Extract the (x, y) coordinate from the center of the cell holding the provided text.  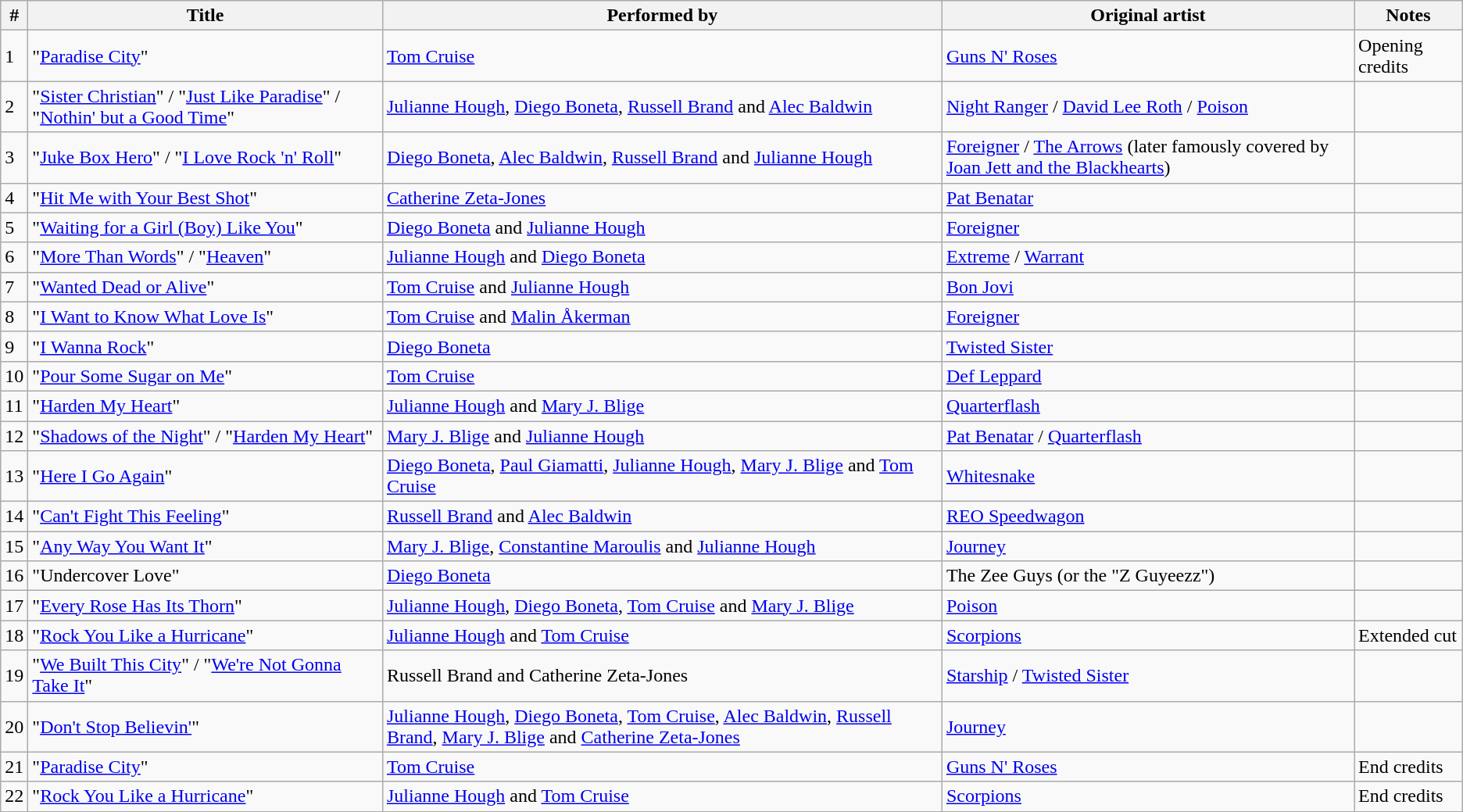
"Harden My Heart" (206, 406)
"Waiting for a Girl (Boy) Like You" (206, 227)
Twisted Sister (1147, 346)
"Shadows of the Night" / "Harden My Heart" (206, 435)
"More Than Words" / "Heaven" (206, 257)
Diego Boneta and Julianne Hough (662, 227)
Julianne Hough and Diego Boneta (662, 257)
17 (14, 606)
Title (206, 16)
"Don't Stop Believin'" (206, 727)
"Every Rose Has Its Thorn" (206, 606)
10 (14, 376)
Whitesnake (1147, 477)
"Can't Fight This Feeling" (206, 517)
"Wanted Dead or Alive" (206, 287)
4 (14, 198)
"I Wanna Rock" (206, 346)
Julianne Hough, Diego Boneta, Tom Cruise and Mary J. Blige (662, 606)
Bon Jovi (1147, 287)
Extended cut (1408, 635)
Russell Brand and Catherine Zeta-Jones (662, 675)
18 (14, 635)
9 (14, 346)
"We Built This City" / "We're Not Gonna Take It" (206, 675)
7 (14, 287)
Tom Cruise and Julianne Hough (662, 287)
Julianne Hough, Diego Boneta, Tom Cruise, Alec Baldwin, Russell Brand, Mary J. Blige and Catherine Zeta-Jones (662, 727)
Pat Benatar (1147, 198)
12 (14, 435)
3 (14, 158)
Night Ranger / David Lee Roth / Poison (1147, 106)
"Undercover Love" (206, 576)
22 (14, 796)
2 (14, 106)
13 (14, 477)
Diego Boneta, Paul Giamatti, Julianne Hough, Mary J. Blige and Tom Cruise (662, 477)
1 (14, 56)
Original artist (1147, 16)
Russell Brand and Alec Baldwin (662, 517)
8 (14, 317)
Starship / Twisted Sister (1147, 675)
Foreigner / The Arrows (later famously covered by Joan Jett and the Blackhearts) (1147, 158)
Julianne Hough and Mary J. Blige (662, 406)
14 (14, 517)
"Pour Some Sugar on Me" (206, 376)
"Hit Me with Your Best Shot" (206, 198)
Mary J. Blige, Constantine Maroulis and Julianne Hough (662, 546)
5 (14, 227)
# (14, 16)
"Sister Christian" / "Just Like Paradise" / "Nothin' but a Good Time" (206, 106)
Opening credits (1408, 56)
The Zee Guys (or the "Z Guyeezz") (1147, 576)
Diego Boneta, Alec Baldwin, Russell Brand and Julianne Hough (662, 158)
"I Want to Know What Love Is" (206, 317)
Def Leppard (1147, 376)
11 (14, 406)
Extreme / Warrant (1147, 257)
Tom Cruise and Malin Åkerman (662, 317)
20 (14, 727)
Quarterflash (1147, 406)
Performed by (662, 16)
15 (14, 546)
16 (14, 576)
Julianne Hough, Diego Boneta, Russell Brand and Alec Baldwin (662, 106)
21 (14, 767)
Mary J. Blige and Julianne Hough (662, 435)
"Here I Go Again" (206, 477)
Catherine Zeta-Jones (662, 198)
Poison (1147, 606)
19 (14, 675)
REO Speedwagon (1147, 517)
6 (14, 257)
"Any Way You Want It" (206, 546)
Notes (1408, 16)
Pat Benatar / Quarterflash (1147, 435)
"Juke Box Hero" / "I Love Rock 'n' Roll" (206, 158)
